For the text-containing cell, return its midpoint in (x, y) coordinate format. 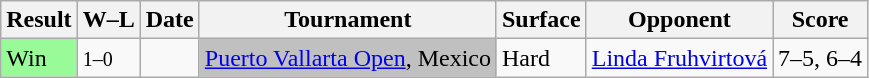
7–5, 6–4 (820, 58)
Puerto Vallarta Open, Mexico (348, 58)
Score (820, 20)
1–0 (108, 58)
Win (39, 58)
Surface (541, 20)
Opponent (679, 20)
Hard (541, 58)
W–L (108, 20)
Tournament (348, 20)
Result (39, 20)
Date (170, 20)
Linda Fruhvirtová (679, 58)
